From the cell containing the given text, extract its center point as (X, Y) coordinate. 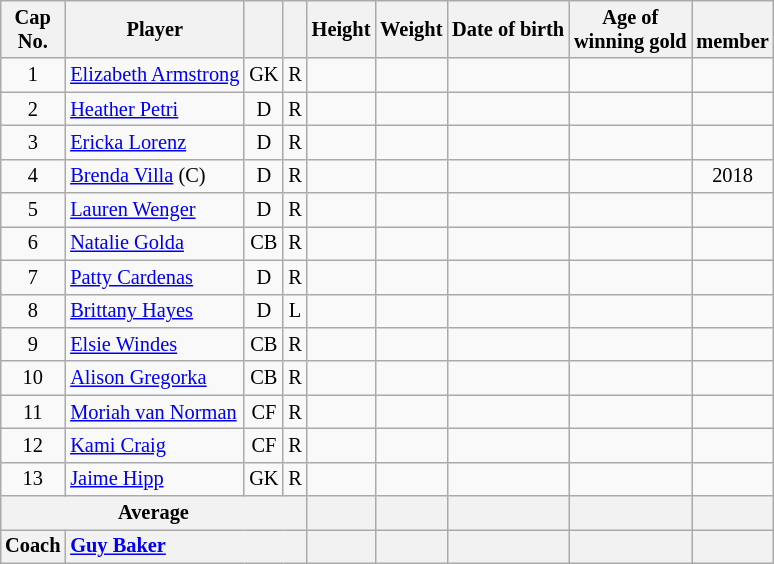
Ericka Lorenz (154, 142)
Brittany Hayes (154, 311)
Age ofwinning gold (630, 29)
6 (32, 243)
Alison Gregorka (154, 378)
Weight (411, 29)
member (733, 29)
L (294, 311)
3 (32, 142)
Jaime Hipp (154, 479)
Guy Baker (186, 546)
7 (32, 277)
8 (32, 311)
4 (32, 176)
9 (32, 344)
Date of birth (508, 29)
Heather Petri (154, 109)
10 (32, 378)
1 (32, 75)
13 (32, 479)
Average (154, 513)
Player (154, 29)
Elizabeth Armstrong (154, 75)
Elsie Windes (154, 344)
CapNo. (32, 29)
Height (342, 29)
Coach (32, 546)
2018 (733, 176)
12 (32, 445)
Lauren Wenger (154, 210)
5 (32, 210)
2 (32, 109)
Patty Cardenas (154, 277)
11 (32, 412)
Kami Craig (154, 445)
Moriah van Norman (154, 412)
Natalie Golda (154, 243)
Brenda Villa (C) (154, 176)
